Return the (X, Y) coordinate for the center point of the cell that contains the specified text.  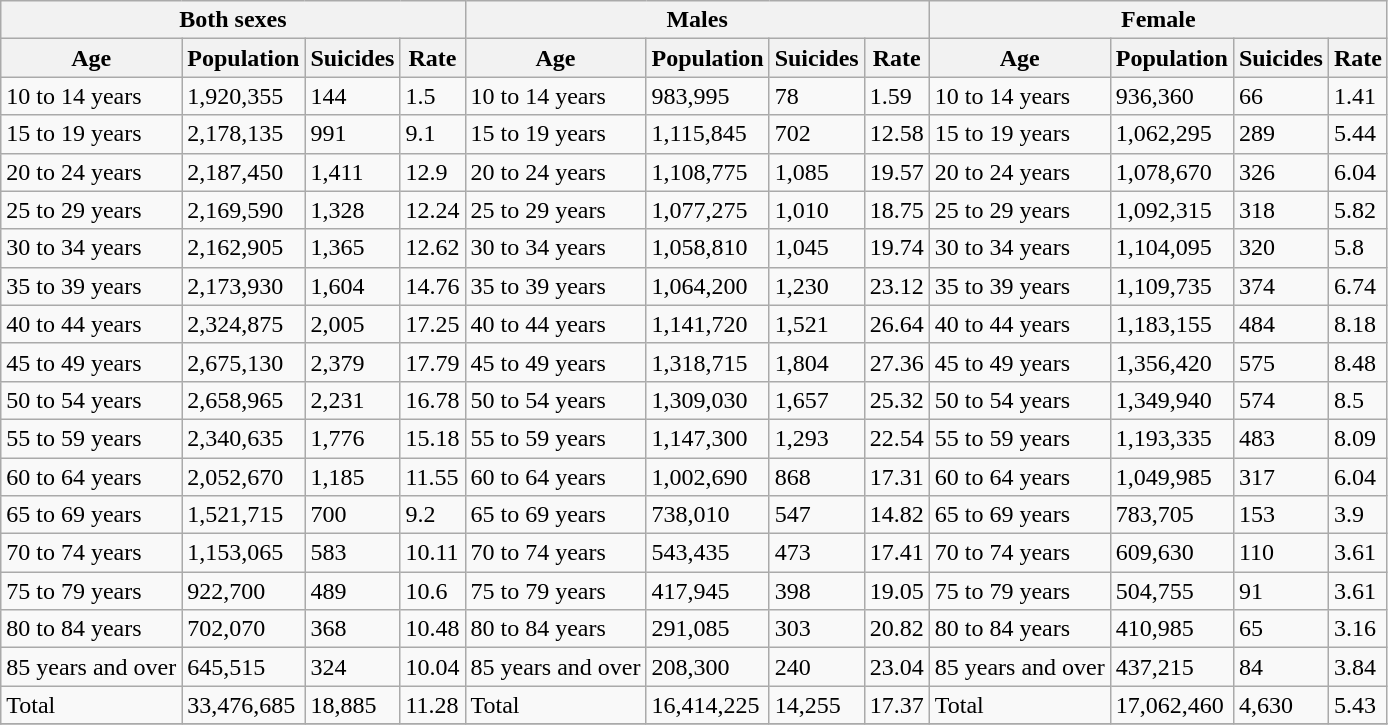
2,169,590 (244, 210)
19.05 (896, 591)
153 (1280, 515)
91 (1280, 591)
1,104,095 (1172, 248)
1,147,300 (708, 438)
609,630 (1172, 553)
303 (816, 629)
1,058,810 (708, 248)
489 (352, 591)
2,658,965 (244, 400)
289 (1280, 134)
437,215 (1172, 667)
1,092,315 (1172, 210)
484 (1280, 324)
10.04 (432, 667)
23.04 (896, 667)
1,356,420 (1172, 362)
574 (1280, 400)
1,109,735 (1172, 286)
25.32 (896, 400)
18,885 (352, 705)
1,115,845 (708, 134)
17.31 (896, 477)
738,010 (708, 515)
2,675,130 (244, 362)
23.12 (896, 286)
1,318,715 (708, 362)
1,183,155 (1172, 324)
5.44 (1358, 134)
2,162,905 (244, 248)
8.5 (1358, 400)
504,755 (1172, 591)
1.59 (896, 96)
2,005 (352, 324)
1,521 (816, 324)
10.11 (432, 553)
320 (1280, 248)
1,309,030 (708, 400)
1,776 (352, 438)
410,985 (1172, 629)
547 (816, 515)
1,077,275 (708, 210)
1,365 (352, 248)
10.6 (432, 591)
12.58 (896, 134)
4,630 (1280, 705)
12.9 (432, 172)
868 (816, 477)
65 (1280, 629)
17,062,460 (1172, 705)
11.55 (432, 477)
1.41 (1358, 96)
1,108,775 (708, 172)
8.48 (1358, 362)
240 (816, 667)
1,153,065 (244, 553)
16,414,225 (708, 705)
3.16 (1358, 629)
398 (816, 591)
368 (352, 629)
19.74 (896, 248)
326 (1280, 172)
2,052,670 (244, 477)
12.24 (432, 210)
26.64 (896, 324)
1,349,940 (1172, 400)
1,411 (352, 172)
Female (1158, 20)
78 (816, 96)
8.18 (1358, 324)
575 (1280, 362)
33,476,685 (244, 705)
417,945 (708, 591)
2,187,450 (244, 172)
208,300 (708, 667)
1,657 (816, 400)
2,231 (352, 400)
27.36 (896, 362)
14.76 (432, 286)
1,002,690 (708, 477)
1,085 (816, 172)
783,705 (1172, 515)
291,085 (708, 629)
583 (352, 553)
1,078,670 (1172, 172)
1,141,720 (708, 324)
1,920,355 (244, 96)
8.09 (1358, 438)
473 (816, 553)
1,062,295 (1172, 134)
3.9 (1358, 515)
317 (1280, 477)
991 (352, 134)
2,340,635 (244, 438)
6.74 (1358, 286)
2,173,930 (244, 286)
374 (1280, 286)
5.43 (1358, 705)
702,070 (244, 629)
3.84 (1358, 667)
324 (352, 667)
Both sexes (233, 20)
9.1 (432, 134)
1,010 (816, 210)
2,178,135 (244, 134)
922,700 (244, 591)
18.75 (896, 210)
543,435 (708, 553)
Males (697, 20)
1,230 (816, 286)
9.2 (432, 515)
5.82 (1358, 210)
1,045 (816, 248)
12.62 (432, 248)
110 (1280, 553)
16.78 (432, 400)
700 (352, 515)
702 (816, 134)
645,515 (244, 667)
1,064,200 (708, 286)
483 (1280, 438)
1,604 (352, 286)
14.82 (896, 515)
22.54 (896, 438)
10.48 (432, 629)
2,324,875 (244, 324)
1,049,985 (1172, 477)
17.79 (432, 362)
17.41 (896, 553)
1,293 (816, 438)
144 (352, 96)
1,328 (352, 210)
318 (1280, 210)
1,193,335 (1172, 438)
84 (1280, 667)
983,995 (708, 96)
1,185 (352, 477)
15.18 (432, 438)
66 (1280, 96)
2,379 (352, 362)
19.57 (896, 172)
1.5 (432, 96)
936,360 (1172, 96)
17.25 (432, 324)
20.82 (896, 629)
1,521,715 (244, 515)
17.37 (896, 705)
5.8 (1358, 248)
1,804 (816, 362)
11.28 (432, 705)
14,255 (816, 705)
